Capture the cell that displays the provided text and extract its [X, Y] central coordinate. 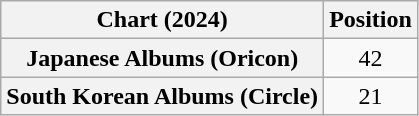
South Korean Albums (Circle) [162, 96]
Position [371, 20]
21 [371, 96]
42 [371, 58]
Japanese Albums (Oricon) [162, 58]
Chart (2024) [162, 20]
